Locate the cell with the specified text and output its [X, Y] center coordinate. 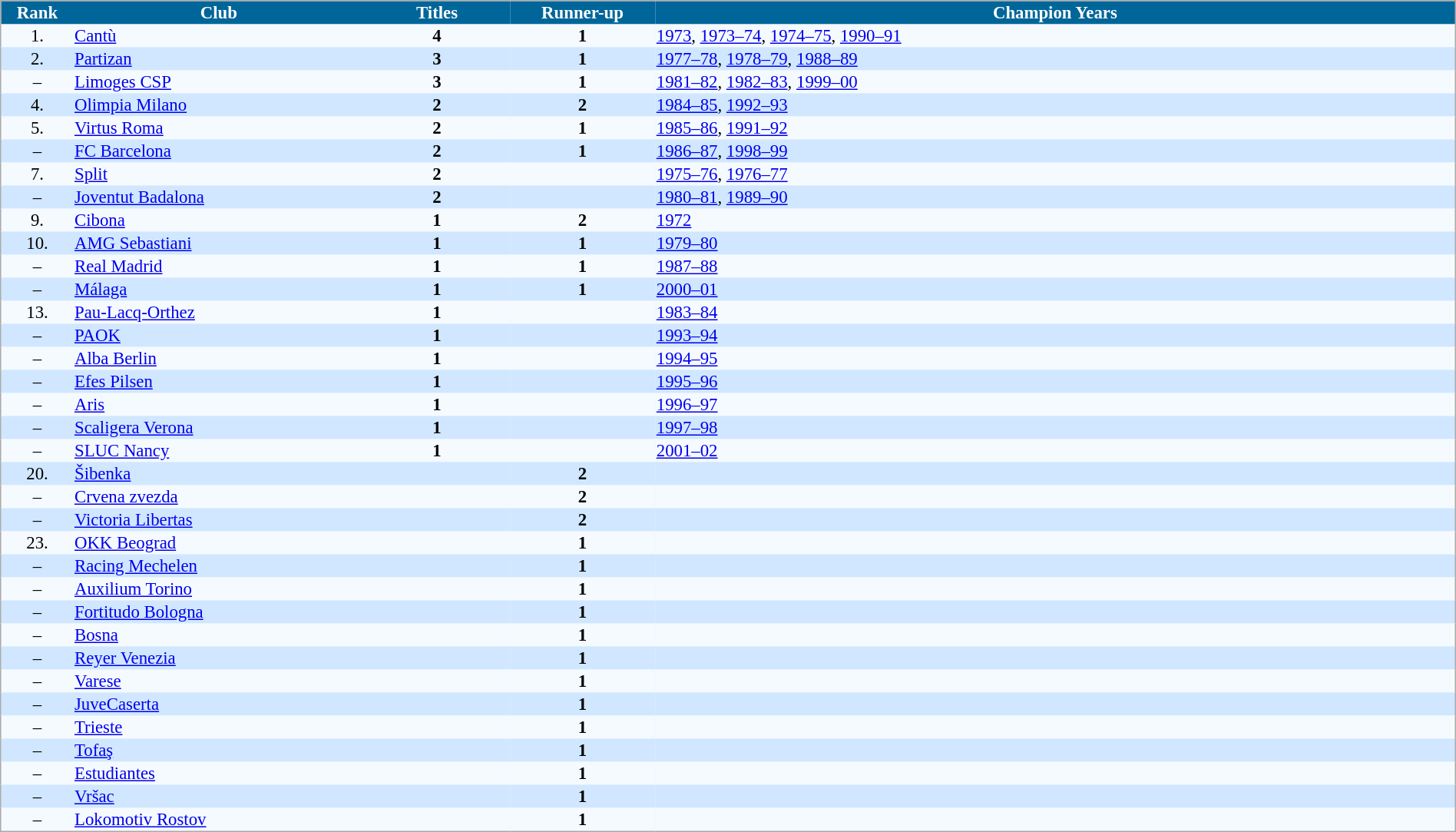
Club [218, 12]
Champion Years [1055, 12]
4 [436, 36]
FC Barcelona [218, 151]
20. [37, 474]
Tofaş [218, 751]
JuveCaserta [218, 704]
Auxilium Torino [218, 589]
1995–96 [1055, 382]
1979–80 [1055, 244]
Rank [37, 12]
13. [37, 313]
Joventut Badalona [218, 197]
Titles [436, 12]
Efes Pilsen [218, 382]
1987–88 [1055, 267]
1993–94 [1055, 336]
Aris [218, 405]
1986–87, 1998–99 [1055, 151]
1984–85, 1992–93 [1055, 105]
23. [37, 543]
Limoges CSP [218, 82]
Split [218, 174]
Vršac [218, 797]
Crvena zvezda [218, 497]
Alba Berlin [218, 359]
Cibona [218, 220]
Šibenka [218, 474]
9. [37, 220]
Victoria Libertas [218, 520]
1975–76, 1976–77 [1055, 174]
1977–78, 1978–79, 1988–89 [1055, 59]
10. [37, 244]
Runner-up [582, 12]
Scaligera Verona [218, 428]
AMG Sebastiani [218, 244]
Málaga [218, 290]
1996–97 [1055, 405]
1983–84 [1055, 313]
Trieste [218, 728]
Cantù [218, 36]
2000–01 [1055, 290]
Fortitudo Bologna [218, 612]
Olimpia Milano [218, 105]
1980–81, 1989–90 [1055, 197]
Pau-Lacq-Orthez [218, 313]
SLUC Nancy [218, 451]
5. [37, 128]
Partizan [218, 59]
Varese [218, 681]
Reyer Venezia [218, 658]
Virtus Roma [218, 128]
2. [37, 59]
1972 [1055, 220]
Lokomotiv Rostov [218, 820]
Estudiantes [218, 774]
1985–86, 1991–92 [1055, 128]
7. [37, 174]
PAOK [218, 336]
Racing Mechelen [218, 566]
1973, 1973–74, 1974–75, 1990–91 [1055, 36]
1981–82, 1982–83, 1999–00 [1055, 82]
1997–98 [1055, 428]
Real Madrid [218, 267]
1. [37, 36]
4. [37, 105]
2001–02 [1055, 451]
Bosna [218, 635]
OKK Beograd [218, 543]
1994–95 [1055, 359]
